Identify which cell holds the provided text, then report its [X, Y] central coordinate. 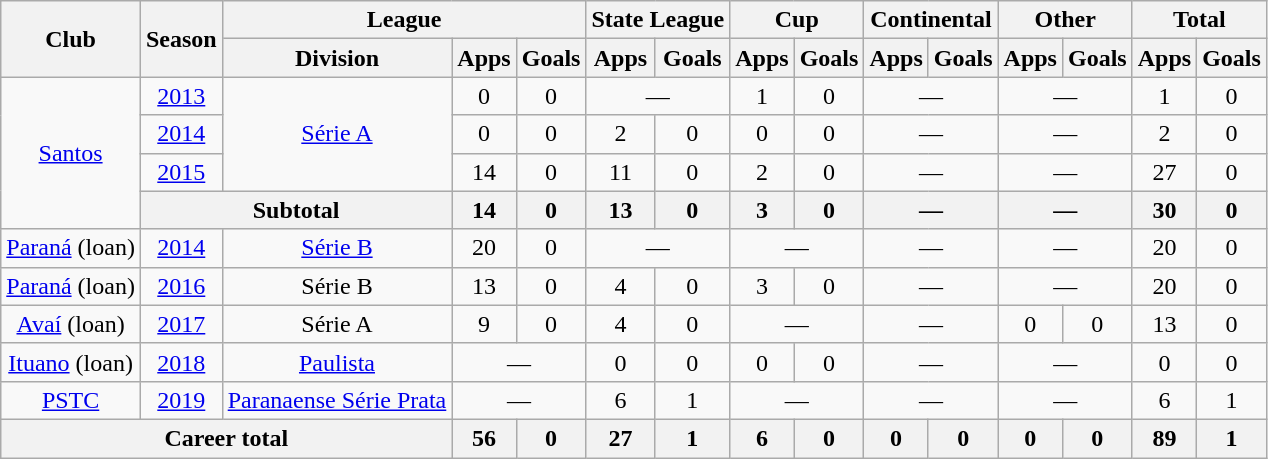
11 [620, 172]
Ituano (loan) [71, 362]
League [404, 20]
2018 [181, 362]
2013 [181, 96]
2019 [181, 400]
Santos [71, 153]
Total [1199, 20]
Season [181, 39]
Club [71, 39]
State League [658, 20]
2015 [181, 172]
Subtotal [296, 210]
Avaí (loan) [71, 324]
56 [484, 438]
Other [1065, 20]
PSTC [71, 400]
Continental [931, 20]
89 [1164, 438]
2017 [181, 324]
Division [337, 58]
30 [1164, 210]
9 [484, 324]
Career total [226, 438]
Paranaense Série Prata [337, 400]
Paulista [337, 362]
2016 [181, 286]
Cup [797, 20]
